Search for the cell housing the specified text and yield its (x, y) center coordinate. 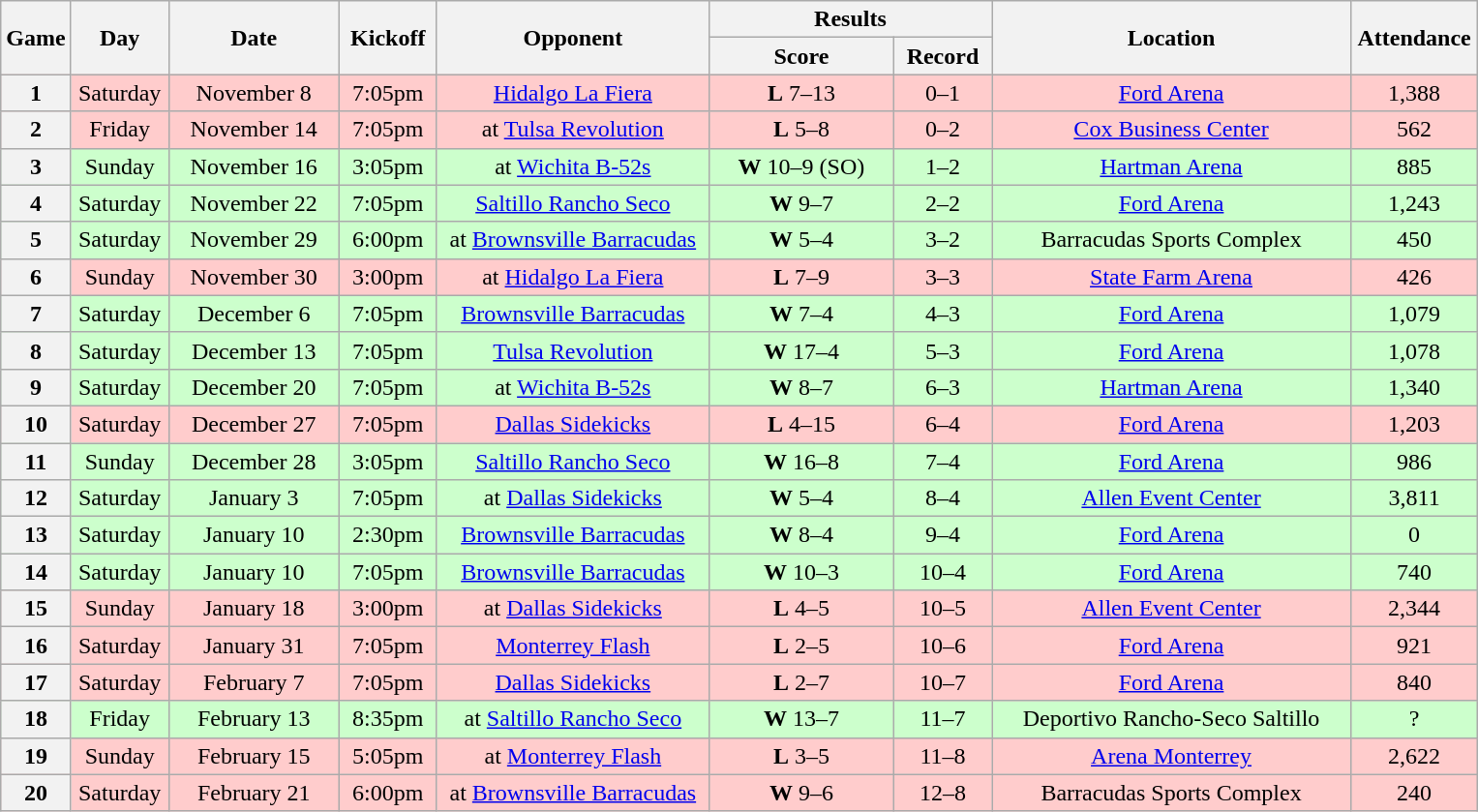
1–2 (943, 166)
Results (850, 19)
20 (36, 793)
2,344 (1415, 609)
2:30pm (387, 535)
12–8 (943, 793)
450 (1415, 240)
W 9–7 (801, 203)
L 3–5 (801, 756)
February 13 (254, 719)
10–4 (943, 572)
5–3 (943, 350)
13 (36, 535)
8 (36, 350)
3–2 (943, 240)
6–4 (943, 424)
19 (36, 756)
4–3 (943, 314)
11 (36, 462)
November 16 (254, 166)
6 (36, 277)
426 (1415, 277)
3–3 (943, 277)
5:05pm (387, 756)
Cox Business Center (1171, 130)
10 (36, 424)
November 30 (254, 277)
12 (36, 498)
January 3 (254, 498)
1,078 (1415, 350)
1,079 (1415, 314)
17 (36, 682)
8:35pm (387, 719)
November 14 (254, 130)
Tulsa Revolution (573, 350)
4 (36, 203)
2–2 (943, 203)
986 (1415, 462)
0–2 (943, 130)
February 15 (254, 756)
December 27 (254, 424)
January 31 (254, 646)
9–4 (943, 535)
10–7 (943, 682)
15 (36, 609)
740 (1415, 572)
December 28 (254, 462)
November 29 (254, 240)
W 17–4 (801, 350)
W 9–6 (801, 793)
18 (36, 719)
at Tulsa Revolution (573, 130)
December 13 (254, 350)
Arena Monterrey (1171, 756)
Hidalgo La Fiera (573, 93)
240 (1415, 793)
W 7–4 (801, 314)
W 16–8 (801, 462)
February 21 (254, 793)
1,388 (1415, 93)
November 22 (254, 203)
Kickoff (387, 38)
5 (36, 240)
W 10–3 (801, 572)
Record (943, 56)
Score (801, 56)
L 4–15 (801, 424)
Opponent (573, 38)
11–8 (943, 756)
Game (36, 38)
7–4 (943, 462)
L 7–9 (801, 277)
10–6 (943, 646)
L 2–5 (801, 646)
2,622 (1415, 756)
10–5 (943, 609)
L 7–13 (801, 93)
0–1 (943, 93)
562 (1415, 130)
14 (36, 572)
Day (120, 38)
0 (1415, 535)
February 7 (254, 682)
885 (1415, 166)
L 5–8 (801, 130)
L 4–5 (801, 609)
2 (36, 130)
State Farm Arena (1171, 277)
1,203 (1415, 424)
Attendance (1415, 38)
L 2–7 (801, 682)
December 6 (254, 314)
January 18 (254, 609)
at Hidalgo La Fiera (573, 277)
December 20 (254, 387)
9 (36, 387)
Date (254, 38)
8–4 (943, 498)
11–7 (943, 719)
921 (1415, 646)
7 (36, 314)
W 10–9 (SO) (801, 166)
16 (36, 646)
1 (36, 93)
Monterrey Flash (573, 646)
6–3 (943, 387)
at Saltillo Rancho Seco (573, 719)
Location (1171, 38)
3,811 (1415, 498)
W 8–4 (801, 535)
3 (36, 166)
1,340 (1415, 387)
W 8–7 (801, 387)
at Monterrey Flash (573, 756)
? (1415, 719)
W 13–7 (801, 719)
840 (1415, 682)
Deportivo Rancho-Seco Saltillo (1171, 719)
November 8 (254, 93)
1,243 (1415, 203)
